Find where the given text appears and provide that cell's center as [x, y] coordinate. 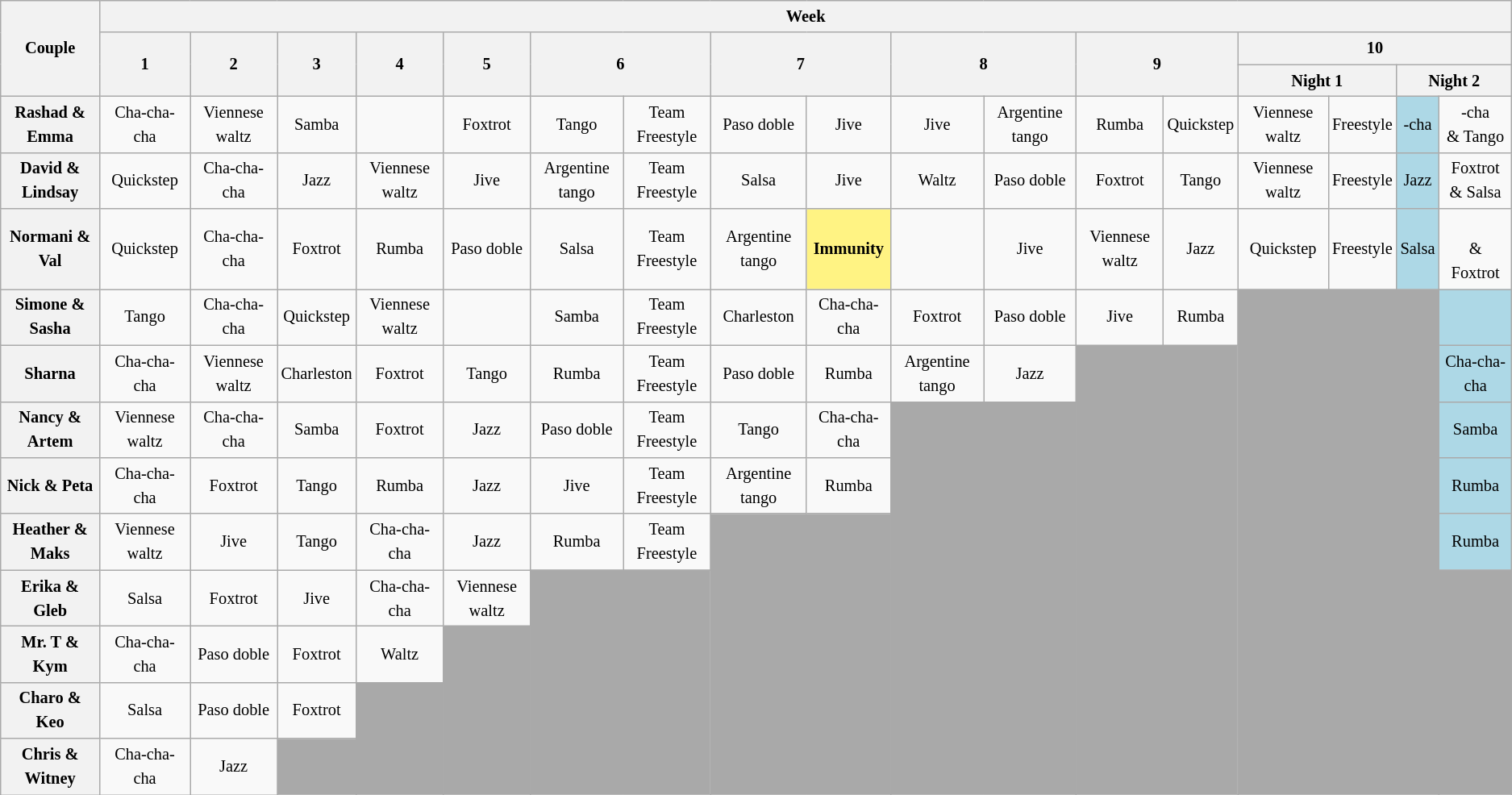
7 [800, 65]
Charo & Keo [50, 710]
1 [144, 65]
Chris & Witney [50, 767]
Immunity [848, 249]
Nancy & Artem [50, 430]
Erika & Gleb [50, 598]
4 [400, 65]
Sharna [50, 373]
David & Lindsay [50, 181]
Rashad & Emma [50, 124]
Couple [50, 48]
-cha [1418, 124]
8 [984, 65]
Foxtrot& Salsa [1476, 181]
2 [234, 65]
Mr. T & Kym [50, 654]
Night 1 [1318, 81]
& Foxtrot [1476, 249]
Week [805, 16]
10 [1375, 48]
5 [487, 65]
Simone & Sasha [50, 317]
3 [317, 65]
9 [1157, 65]
Normani & Val [50, 249]
Heather & Maks [50, 542]
Nick & Peta [50, 485]
6 [621, 65]
Night 2 [1455, 81]
-cha& Tango [1476, 124]
